Find where the given text appears and provide that cell's center as [x, y] coordinate. 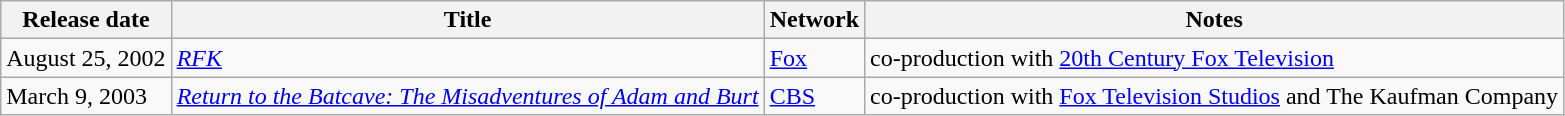
Network [814, 20]
RFK [468, 58]
Notes [1214, 20]
CBS [814, 96]
March 9, 2003 [86, 96]
August 25, 2002 [86, 58]
co-production with 20th Century Fox Television [1214, 58]
Release date [86, 20]
co-production with Fox Television Studios and The Kaufman Company [1214, 96]
Fox [814, 58]
Title [468, 20]
Return to the Batcave: The Misadventures of Adam and Burt [468, 96]
